Return the (X, Y) coordinate for the center point of the cell that contains the specified text.  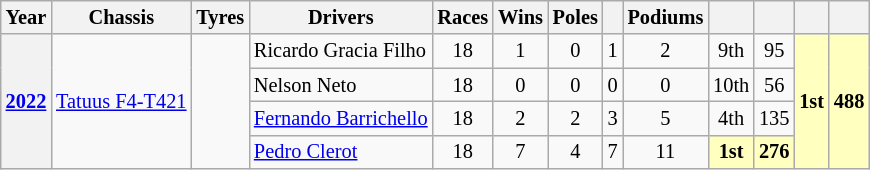
Fernando Barrichello (340, 118)
135 (774, 118)
5 (666, 118)
276 (774, 152)
Drivers (340, 17)
10th (731, 85)
Tyres (220, 17)
Podiums (666, 17)
95 (774, 51)
488 (849, 102)
3 (613, 118)
Nelson Neto (340, 85)
Races (462, 17)
Year (26, 17)
4 (576, 152)
Chassis (121, 17)
9th (731, 51)
4th (731, 118)
11 (666, 152)
56 (774, 85)
Ricardo Gracia Filho (340, 51)
2022 (26, 102)
Pedro Clerot (340, 152)
Tatuus F4-T421 (121, 102)
Wins (520, 17)
Poles (576, 17)
